Search for the cell housing the specified text and yield its [x, y] center coordinate. 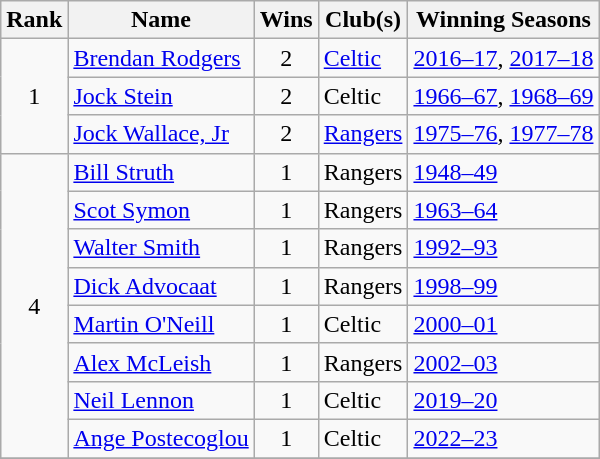
Rank [34, 20]
Bill Struth [161, 172]
1966–67, 1968–69 [504, 96]
Martin O'Neill [161, 324]
Scot Symon [161, 210]
1963–64 [504, 210]
Jock Stein [161, 96]
Neil Lennon [161, 400]
2002–03 [504, 362]
2022–23 [504, 438]
2000–01 [504, 324]
2016–17, 2017–18 [504, 58]
4 [34, 305]
Jock Wallace, Jr [161, 134]
Alex McLeish [161, 362]
1948–49 [504, 172]
Wins [286, 20]
Name [161, 20]
Dick Advocaat [161, 286]
1992–93 [504, 248]
2019–20 [504, 400]
Club(s) [363, 20]
1975–76, 1977–78 [504, 134]
Ange Postecoglou [161, 438]
Brendan Rodgers [161, 58]
Walter Smith [161, 248]
1998–99 [504, 286]
Winning Seasons [504, 20]
